Determine the (X, Y) coordinate at the center of the cell enclosing the given text.  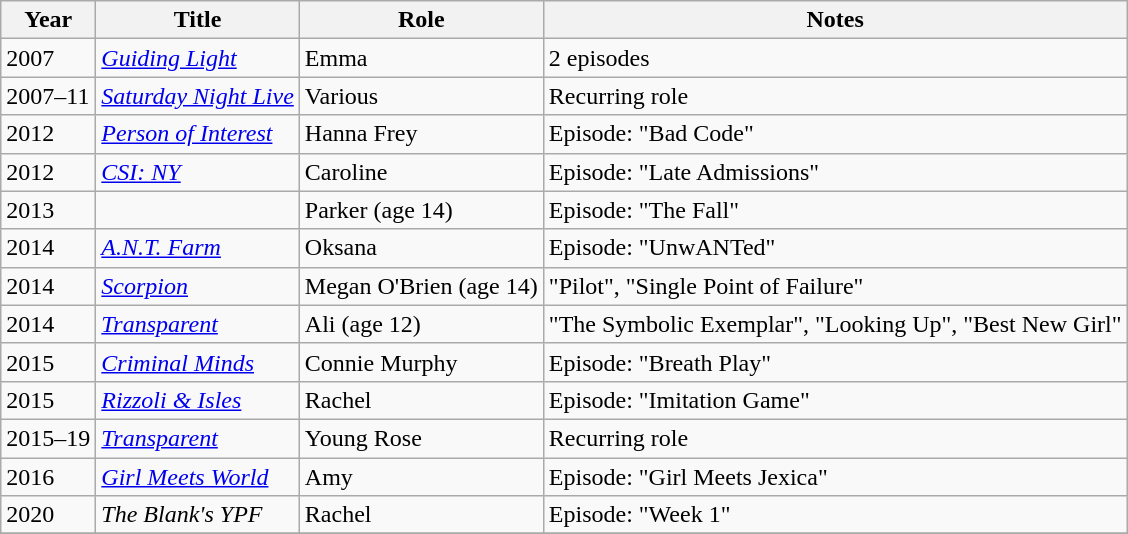
Hanna Frey (421, 134)
Episode: "Breath Play" (835, 362)
Young Rose (421, 438)
"Pilot", "Single Point of Failure" (835, 286)
Saturday Night Live (198, 96)
2015–19 (48, 438)
2016 (48, 477)
Ali (age 12) (421, 324)
Girl Meets World (198, 477)
Episode: "Girl Meets Jexica" (835, 477)
Guiding Light (198, 58)
2 episodes (835, 58)
Episode: "The Fall" (835, 210)
CSI: NY (198, 172)
Amy (421, 477)
Notes (835, 20)
Parker (age 14) (421, 210)
Scorpion (198, 286)
Various (421, 96)
2007–11 (48, 96)
Episode: "Imitation Game" (835, 400)
Episode: "Late Admissions" (835, 172)
Oksana (421, 248)
2007 (48, 58)
Rizzoli & Isles (198, 400)
Episode: "UnwANTed" (835, 248)
The Blank's YPF (198, 515)
2020 (48, 515)
Title (198, 20)
"The Symbolic Exemplar", "Looking Up", "Best New Girl" (835, 324)
Megan O'Brien (age 14) (421, 286)
Role (421, 20)
2013 (48, 210)
A.N.T. Farm (198, 248)
Connie Murphy (421, 362)
Episode: "Bad Code" (835, 134)
Criminal Minds (198, 362)
Year (48, 20)
Emma (421, 58)
Caroline (421, 172)
Episode: "Week 1" (835, 515)
Person of Interest (198, 134)
